Find where the given text appears and provide that cell's center as (x, y) coordinate. 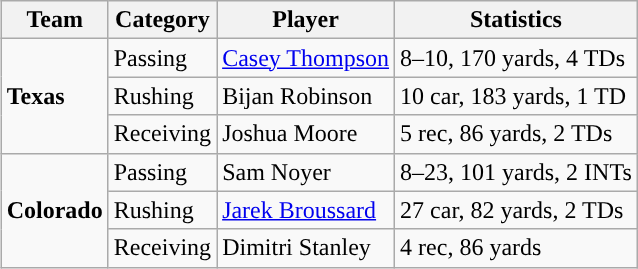
Casey Thompson (306, 58)
27 car, 82 yards, 2 TDs (516, 210)
Bijan Robinson (306, 96)
Statistics (516, 20)
Category (162, 20)
Joshua Moore (306, 134)
Texas (54, 96)
Player (306, 20)
Sam Noyer (306, 172)
Team (54, 20)
Jarek Broussard (306, 210)
5 rec, 86 yards, 2 TDs (516, 134)
Colorado (54, 210)
8–23, 101 yards, 2 INTs (516, 172)
4 rec, 86 yards (516, 248)
Dimitri Stanley (306, 248)
8–10, 170 yards, 4 TDs (516, 58)
10 car, 183 yards, 1 TD (516, 96)
